Scan for the cell matching the given text and deliver its (x, y) coordinate at center. 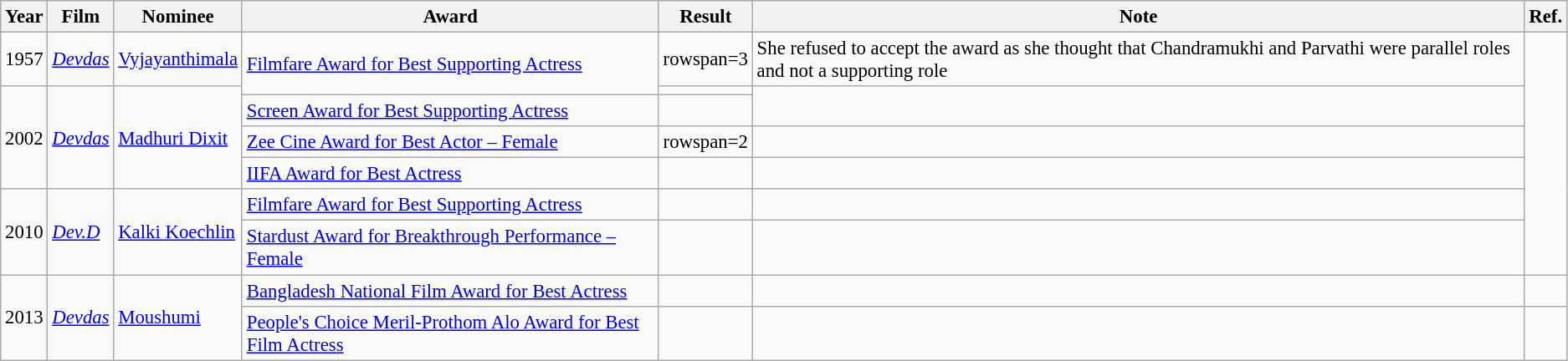
Vyjayanthimala (178, 60)
rowspan=3 (705, 60)
Bangladesh National Film Award for Best Actress (450, 291)
Year (24, 17)
Moushumi (178, 318)
Zee Cine Award for Best Actor – Female (450, 142)
People's Choice Meril-Prothom Alo Award for Best Film Actress (450, 333)
Note (1138, 17)
Result (705, 17)
Nominee (178, 17)
IIFA Award for Best Actress (450, 174)
She refused to accept the award as she thought that Chandramukhi and Parvathi were parallel roles and not a supporting role (1138, 60)
Stardust Award for Breakthrough Performance – Female (450, 247)
Film (80, 17)
1957 (24, 60)
Ref. (1545, 17)
2002 (24, 137)
Dev.D (80, 231)
Award (450, 17)
Madhuri Dixit (178, 137)
2010 (24, 231)
Screen Award for Best Supporting Actress (450, 111)
rowspan=2 (705, 142)
2013 (24, 318)
Kalki Koechlin (178, 231)
